Detect which cell encompasses the target text, then output its (X, Y) center coordinate. 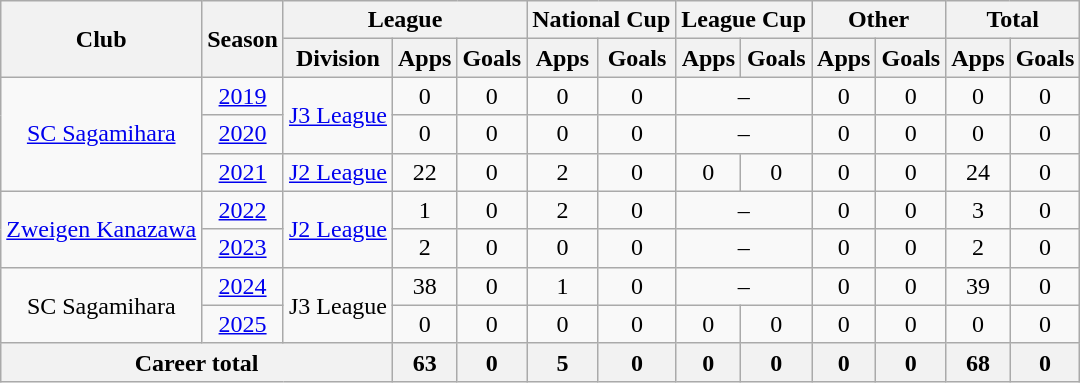
Division (338, 58)
Season (243, 39)
22 (424, 172)
League (404, 20)
24 (978, 172)
Career total (197, 362)
2021 (243, 172)
68 (978, 362)
Total (1013, 20)
Zweigen Kanazawa (102, 229)
2022 (243, 210)
3 (978, 210)
2020 (243, 134)
2019 (243, 96)
39 (978, 286)
Other (879, 20)
5 (563, 362)
63 (424, 362)
National Cup (602, 20)
Club (102, 39)
League Cup (744, 20)
2025 (243, 324)
2023 (243, 248)
38 (424, 286)
2024 (243, 286)
